Capture the cell that displays the provided text and extract its [X, Y] central coordinate. 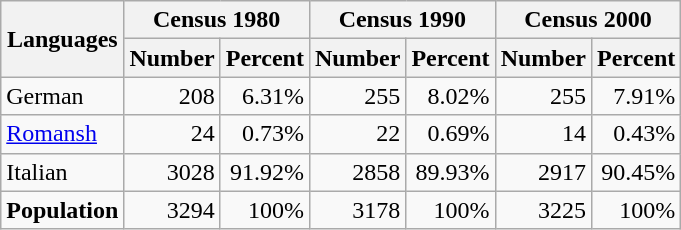
0.69% [450, 134]
0.73% [264, 134]
3294 [172, 210]
91.92% [264, 172]
Census 1980 [217, 20]
14 [543, 134]
7.91% [636, 96]
Italian [62, 172]
3225 [543, 210]
3028 [172, 172]
Population [62, 210]
3178 [357, 210]
2917 [543, 172]
German [62, 96]
Census 1990 [402, 20]
Romansh [62, 134]
22 [357, 134]
208 [172, 96]
89.93% [450, 172]
6.31% [264, 96]
90.45% [636, 172]
Census 2000 [588, 20]
24 [172, 134]
Languages [62, 39]
8.02% [450, 96]
0.43% [636, 134]
2858 [357, 172]
